Output the (X, Y) coordinate of the center of the cell containing the given text.  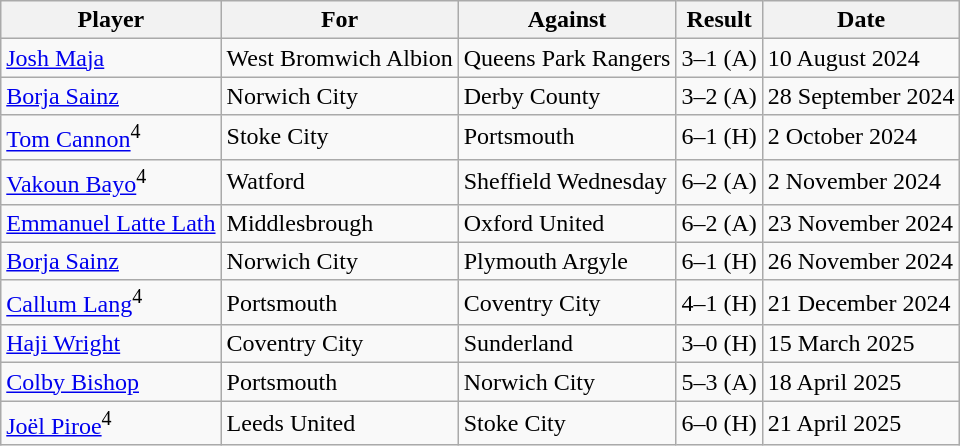
Against (567, 20)
Josh Maja (111, 58)
Oxford United (567, 223)
Result (719, 20)
Vakoun Bayo4 (111, 182)
2 October 2024 (861, 138)
Haji Wright (111, 344)
Plymouth Argyle (567, 261)
Emmanuel Latte Lath (111, 223)
Sunderland (567, 344)
West Bromwich Albion (340, 58)
3–2 (A) (719, 96)
21 December 2024 (861, 302)
Watford (340, 182)
Middlesbrough (340, 223)
Sheffield Wednesday (567, 182)
3–0 (H) (719, 344)
10 August 2024 (861, 58)
23 November 2024 (861, 223)
5–3 (A) (719, 382)
28 September 2024 (861, 96)
Joël Piroe4 (111, 424)
4–1 (H) (719, 302)
18 April 2025 (861, 382)
Player (111, 20)
Callum Lang4 (111, 302)
26 November 2024 (861, 261)
Queens Park Rangers (567, 58)
6–0 (H) (719, 424)
For (340, 20)
Date (861, 20)
2 November 2024 (861, 182)
Colby Bishop (111, 382)
Tom Cannon4 (111, 138)
Derby County (567, 96)
15 March 2025 (861, 344)
Leeds United (340, 424)
21 April 2025 (861, 424)
3–1 (A) (719, 58)
